Return the [X, Y] coordinate for the center point of the cell that contains the specified text.  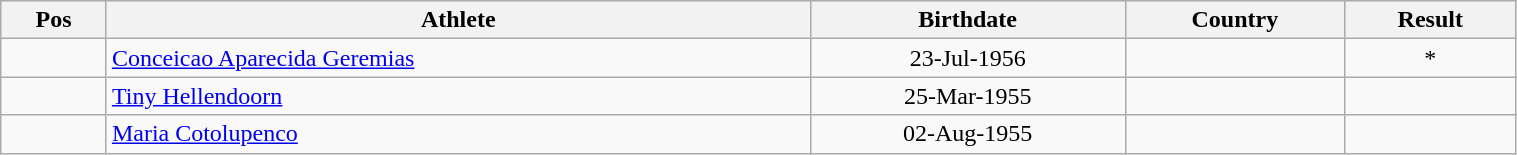
Conceicao Aparecida Geremias [458, 58]
* [1430, 58]
Result [1430, 20]
Pos [54, 20]
25-Mar-1955 [968, 96]
Country [1234, 20]
Maria Cotolupenco [458, 134]
02-Aug-1955 [968, 134]
23-Jul-1956 [968, 58]
Athlete [458, 20]
Birthdate [968, 20]
Tiny Hellendoorn [458, 96]
